Find where the given text appears and provide that cell's center as (X, Y) coordinate. 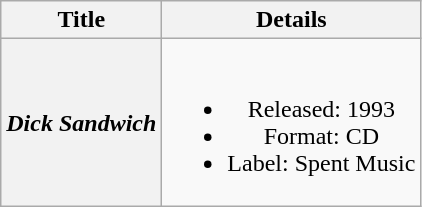
Dick Sandwich (82, 122)
Released: 1993Format: CDLabel: Spent Music (292, 122)
Details (292, 20)
Title (82, 20)
